Return the [X, Y] coordinate for the center point of the cell that contains the specified text.  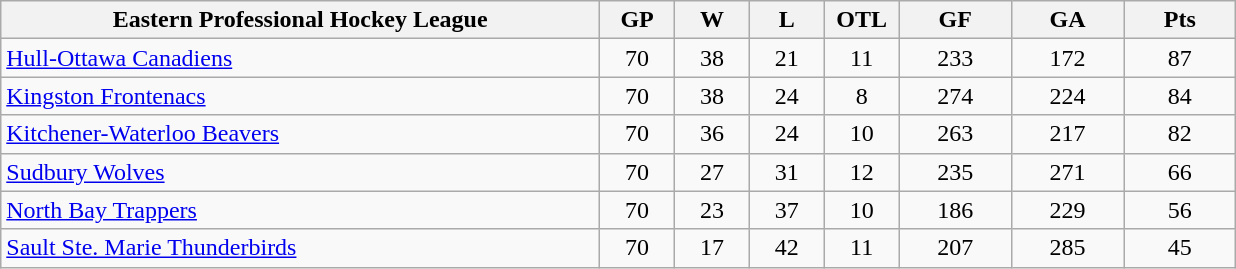
12 [862, 172]
84 [1180, 96]
271 [1067, 172]
W [712, 20]
36 [712, 134]
172 [1067, 58]
66 [1180, 172]
OTL [862, 20]
GA [1067, 20]
274 [955, 96]
263 [955, 134]
Sudbury Wolves [300, 172]
Hull-Ottawa Canadiens [300, 58]
42 [786, 248]
186 [955, 210]
Sault Ste. Marie Thunderbirds [300, 248]
8 [862, 96]
229 [1067, 210]
Kingston Frontenacs [300, 96]
GF [955, 20]
Eastern Professional Hockey League [300, 20]
21 [786, 58]
233 [955, 58]
37 [786, 210]
31 [786, 172]
27 [712, 172]
Pts [1180, 20]
North Bay Trappers [300, 210]
82 [1180, 134]
L [786, 20]
224 [1067, 96]
23 [712, 210]
56 [1180, 210]
45 [1180, 248]
235 [955, 172]
285 [1067, 248]
Kitchener-Waterloo Beavers [300, 134]
207 [955, 248]
217 [1067, 134]
17 [712, 248]
87 [1180, 58]
GP [638, 20]
